For the text-containing cell, return its midpoint in [x, y] coordinate format. 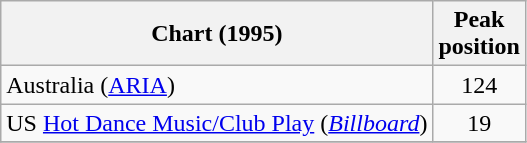
Australia (ARIA) [217, 85]
Peakposition [479, 34]
US Hot Dance Music/Club Play (Billboard) [217, 123]
Chart (1995) [217, 34]
19 [479, 123]
124 [479, 85]
